Identify which cell holds the provided text, then report its (X, Y) central coordinate. 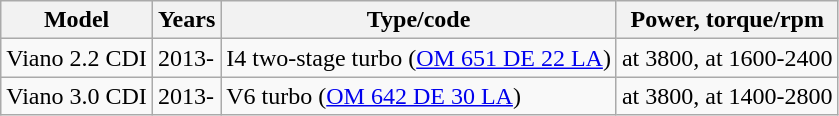
Type/code (419, 20)
Power, torque/rpm (727, 20)
Model (77, 20)
at 3800, at 1600-2400 (727, 58)
at 3800, at 1400-2800 (727, 96)
Viano 2.2 CDI (77, 58)
Viano 3.0 CDI (77, 96)
V6 turbo (OM 642 DE 30 LA) (419, 96)
Years (186, 20)
I4 two-stage turbo (OM 651 DE 22 LA) (419, 58)
